Output the (x, y) coordinate of the center of the cell containing the given text.  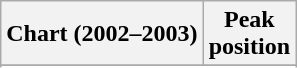
Peakposition (249, 34)
Chart (2002–2003) (102, 34)
